Return [x, y] of the center of cell containing provided text 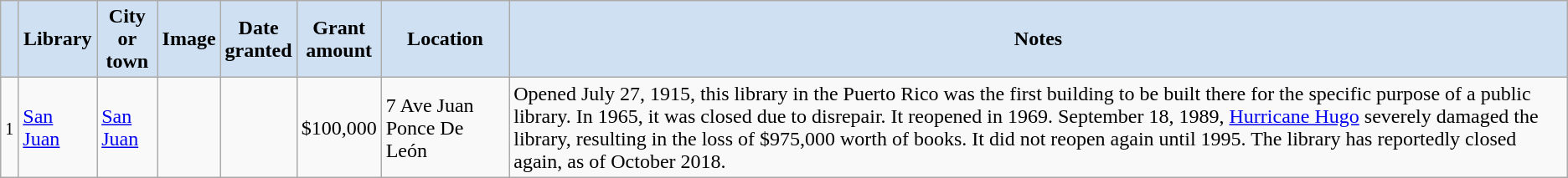
$100,000 [338, 127]
City ortown [127, 39]
Notes [1039, 39]
Location [446, 39]
1 [10, 127]
Dategranted [258, 39]
Grantamount [338, 39]
Library [58, 39]
Image [189, 39]
7 Ave Juan Ponce De León [446, 127]
